Capture the cell that displays the provided text and extract its [X, Y] central coordinate. 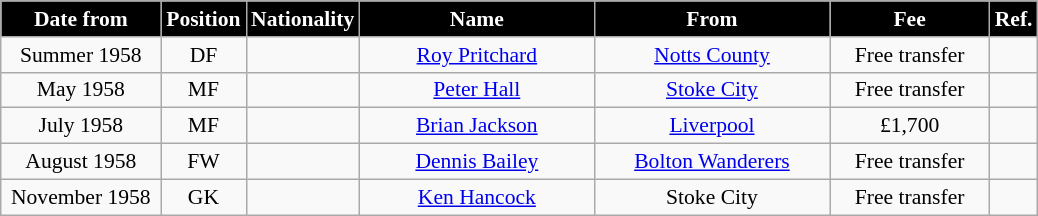
August 1958 [81, 162]
Name [476, 19]
May 1958 [81, 90]
Ref. [1014, 19]
July 1958 [81, 126]
£1,700 [910, 126]
Bolton Wanderers [712, 162]
Roy Pritchard [476, 55]
Notts County [712, 55]
DF [204, 55]
Peter Hall [476, 90]
Liverpool [712, 126]
Dennis Bailey [476, 162]
From [712, 19]
Summer 1958 [81, 55]
Ken Hancock [476, 197]
Position [204, 19]
Fee [910, 19]
Nationality [302, 19]
GK [204, 197]
Brian Jackson [476, 126]
Date from [81, 19]
November 1958 [81, 197]
FW [204, 162]
